Determine the [X, Y] coordinate at the center of the cell enclosing the given text.  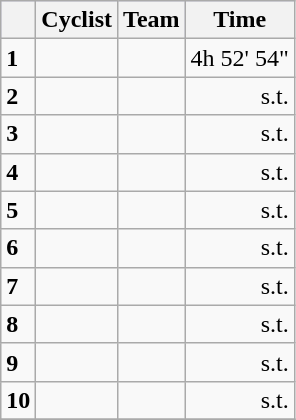
6 [18, 248]
8 [18, 324]
5 [18, 210]
10 [18, 400]
4h 52' 54" [240, 58]
1 [18, 58]
9 [18, 362]
2 [18, 96]
Team [152, 20]
3 [18, 134]
Cyclist [77, 20]
4 [18, 172]
Time [240, 20]
7 [18, 286]
